For the text-containing cell, return its midpoint in (X, Y) coordinate format. 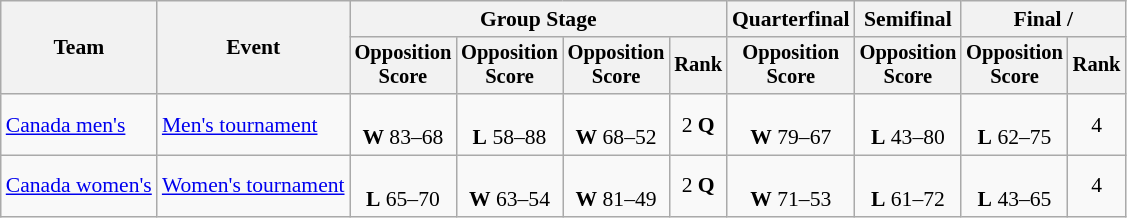
W 63–54 (510, 186)
L 43–80 (908, 124)
Canada women's (79, 186)
W 71–53 (791, 186)
L 43–65 (1014, 186)
Canada men's (79, 124)
Quarterfinal (791, 19)
L 62–75 (1014, 124)
Group Stage (538, 19)
L 58–88 (510, 124)
Women's tournament (254, 186)
Team (79, 48)
Event (254, 48)
Final / (1043, 19)
W 81–49 (616, 186)
W 68–52 (616, 124)
L 61–72 (908, 186)
W 83–68 (404, 124)
L 65–70 (404, 186)
Semifinal (908, 19)
W 79–67 (791, 124)
Men's tournament (254, 124)
